Identify which cell holds the provided text, then report its (X, Y) central coordinate. 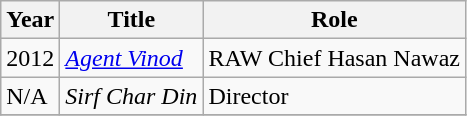
Role (334, 20)
Title (132, 20)
Agent Vinod (132, 58)
2012 (30, 58)
Year (30, 20)
Director (334, 96)
RAW Chief Hasan Nawaz (334, 58)
N/A (30, 96)
Sirf Char Din (132, 96)
